Provide the [X, Y] coordinate of the cell's center where the given text is located.  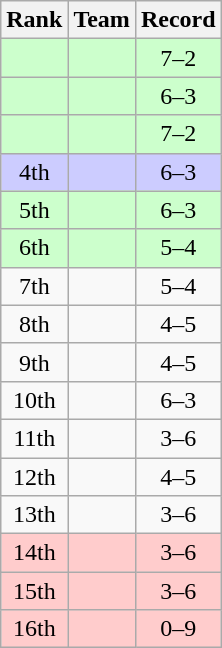
14th [34, 553]
10th [34, 400]
6th [34, 248]
12th [34, 477]
8th [34, 324]
16th [34, 629]
4th [34, 172]
Record [178, 20]
13th [34, 515]
Team [102, 20]
5th [34, 210]
0–9 [178, 629]
9th [34, 362]
Rank [34, 20]
15th [34, 591]
11th [34, 438]
7th [34, 286]
